Output the (X, Y) coordinate of the center of the cell containing the given text.  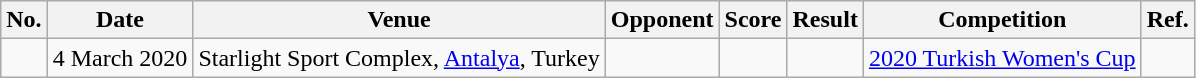
4 March 2020 (120, 58)
Result (825, 20)
Score (753, 20)
No. (24, 20)
Date (120, 20)
Venue (399, 20)
Ref. (1168, 20)
2020 Turkish Women's Cup (1002, 58)
Competition (1002, 20)
Starlight Sport Complex, Antalya, Turkey (399, 58)
Opponent (662, 20)
